Extract the (X, Y) coordinate from the center of the cell holding the provided text.  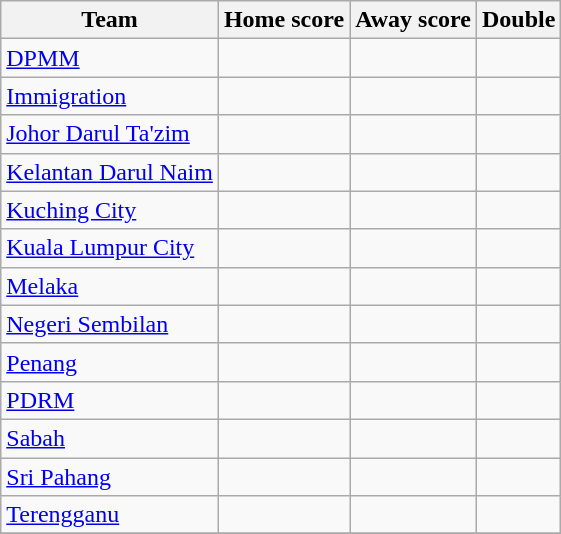
DPMM (110, 58)
Team (110, 20)
Double (518, 20)
Kuala Lumpur City (110, 248)
Terengganu (110, 515)
Away score (414, 20)
Immigration (110, 96)
Johor Darul Ta'zim (110, 134)
Negeri Sembilan (110, 324)
Kelantan Darul Naim (110, 172)
Kuching City (110, 210)
Sabah (110, 438)
Melaka (110, 286)
Penang (110, 362)
Sri Pahang (110, 477)
Home score (284, 20)
PDRM (110, 400)
